Pinpoint the cell where the given text exists, returning its [X, Y] midpoint coordinate. 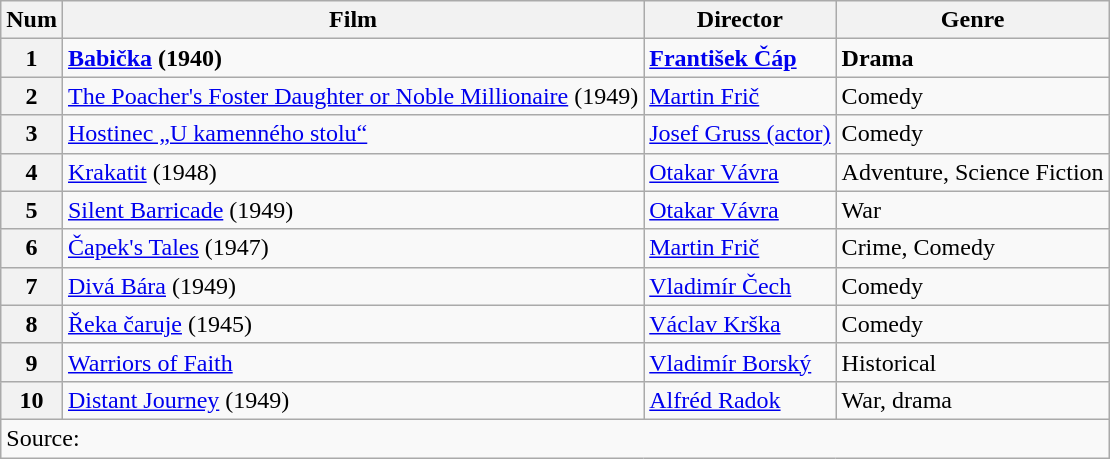
Vladimír Borský [740, 362]
Silent Barricade (1949) [352, 210]
7 [32, 286]
Hostinec „U kamenného stolu“ [352, 134]
Čapek's Tales (1947) [352, 248]
2 [32, 96]
Václav Krška [740, 324]
Historical [972, 362]
Crime, Comedy [972, 248]
Distant Journey (1949) [352, 400]
3 [32, 134]
Num [32, 20]
Adventure, Science Fiction [972, 172]
Josef Gruss (actor) [740, 134]
Drama [972, 58]
10 [32, 400]
9 [32, 362]
War [972, 210]
Vladimír Čech [740, 286]
Divá Bára (1949) [352, 286]
4 [32, 172]
War, drama [972, 400]
František Čáp [740, 58]
Řeka čaruje (1945) [352, 324]
Warriors of Faith [352, 362]
Babička (1940) [352, 58]
Genre [972, 20]
Source: [555, 438]
1 [32, 58]
Alfréd Radok [740, 400]
Film [352, 20]
8 [32, 324]
Krakatit (1948) [352, 172]
5 [32, 210]
The Poacher's Foster Daughter or Noble Millionaire (1949) [352, 96]
6 [32, 248]
Director [740, 20]
